Locate the cell with the specified text and output its (X, Y) center coordinate. 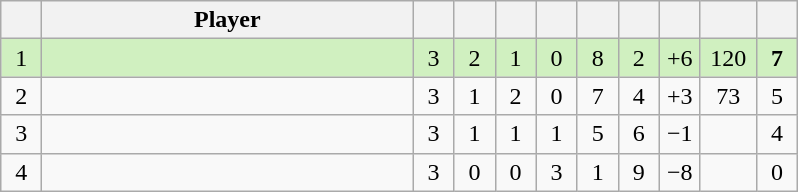
6 (638, 134)
−8 (680, 172)
120 (728, 58)
+3 (680, 96)
8 (598, 58)
73 (728, 96)
−1 (680, 134)
9 (638, 172)
+6 (680, 58)
Player (228, 20)
